Capture the cell that displays the provided text and extract its (x, y) central coordinate. 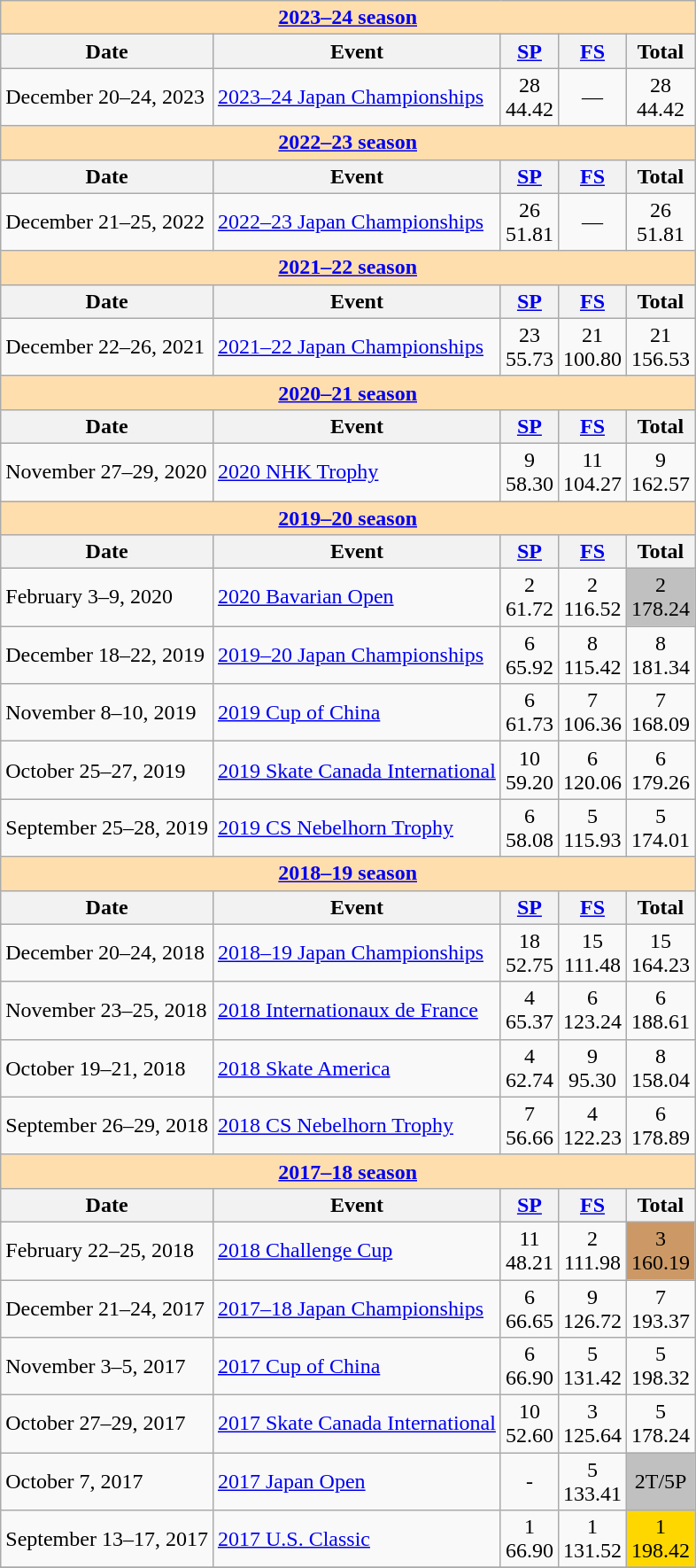
2018 CS Nebelhorn Trophy (356, 1125)
5 115.93 (592, 827)
November 23–25, 2018 (107, 1010)
8 115.42 (592, 656)
1 131.52 (592, 1540)
9 95.30 (592, 1068)
2018–19 season (348, 873)
November 3–5, 2017 (107, 1366)
11 48.21 (530, 1251)
November 27–29, 2020 (107, 471)
1 66.90 (530, 1540)
6 66.65 (530, 1308)
4 65.37 (530, 1010)
6 123.24 (592, 1010)
2021–22 Japan Championships (356, 347)
2020–21 season (348, 392)
December 22–26, 2021 (107, 347)
5 198.32 (661, 1366)
3 160.19 (661, 1251)
2020 Bavarian Open (356, 597)
2018 Internationaux de France (356, 1010)
7 106.36 (592, 712)
2019–20 Japan Championships (356, 656)
8 181.34 (661, 656)
2T/5P (661, 1481)
2 178.24 (661, 597)
6 120.06 (592, 771)
November 8–10, 2019 (107, 712)
6 65.92 (530, 656)
September 26–29, 2018 (107, 1125)
October 19–21, 2018 (107, 1068)
2 61.72 (530, 597)
10 52.60 (530, 1424)
2 116.52 (592, 597)
18 52.75 (530, 953)
7 56.66 (530, 1125)
11 104.27 (592, 471)
15164.23 (661, 953)
October 27–29, 2017 (107, 1424)
February 22–25, 2018 (107, 1251)
February 3–9, 2020 (107, 597)
2019 CS Nebelhorn Trophy (356, 827)
6 58.08 (530, 827)
2017–18 season (348, 1171)
5 131.42 (592, 1366)
5 178.24 (661, 1424)
2 111.98 (592, 1251)
2017 Skate Canada International (356, 1424)
2023–24 season (348, 18)
2017 U.S. Classic (356, 1540)
10 59.20 (530, 771)
9 162.57 (661, 471)
6 188.61 (661, 1010)
2017 Cup of China (356, 1366)
6 179.26 (661, 771)
23 55.73 (530, 347)
2022–23 Japan Championships (356, 221)
2023–24 Japan Championships (356, 97)
6 178.89 (661, 1125)
- (530, 1481)
5 133.41 (592, 1481)
7 168.09 (661, 712)
December 21–25, 2022 (107, 221)
8 158.04 (661, 1068)
15111.48 (592, 953)
October 25–27, 2019 (107, 771)
2020 NHK Trophy (356, 471)
2018 Skate America (356, 1068)
2018–19 Japan Championships (356, 953)
December 21–24, 2017 (107, 1308)
2021–22 season (348, 268)
6 66.90 (530, 1366)
2019–20 season (348, 518)
9 126.72 (592, 1308)
21 156.53 (661, 347)
1 198.42 (661, 1540)
9 58.30 (530, 471)
21 100.80 (592, 347)
7 193.37 (661, 1308)
5 174.01 (661, 827)
6 61.73 (530, 712)
December 20–24, 2018 (107, 953)
October 7, 2017 (107, 1481)
2017 Japan Open (356, 1481)
December 18–22, 2019 (107, 656)
December 20–24, 2023 (107, 97)
4 122.23 (592, 1125)
3 125.64 (592, 1424)
2017–18 Japan Championships (356, 1308)
2018 Challenge Cup (356, 1251)
4 62.74 (530, 1068)
2022–23 season (348, 143)
2019 Cup of China (356, 712)
September 25–28, 2019 (107, 827)
September 13–17, 2017 (107, 1540)
2019 Skate Canada International (356, 771)
